Pinpoint the cell where the given text exists, returning its (x, y) midpoint coordinate. 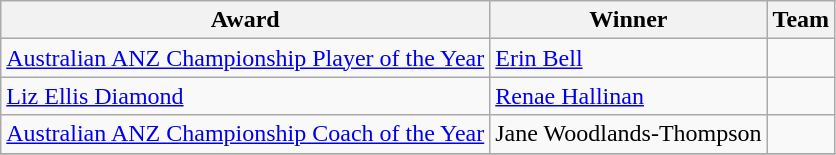
Renae Hallinan (628, 96)
Winner (628, 20)
Erin Bell (628, 58)
Team (801, 20)
Award (246, 20)
Jane Woodlands-Thompson (628, 134)
Australian ANZ Championship Coach of the Year (246, 134)
Australian ANZ Championship Player of the Year (246, 58)
Liz Ellis Diamond (246, 96)
